Extract the [X, Y] coordinate from the center of the cell holding the provided text.  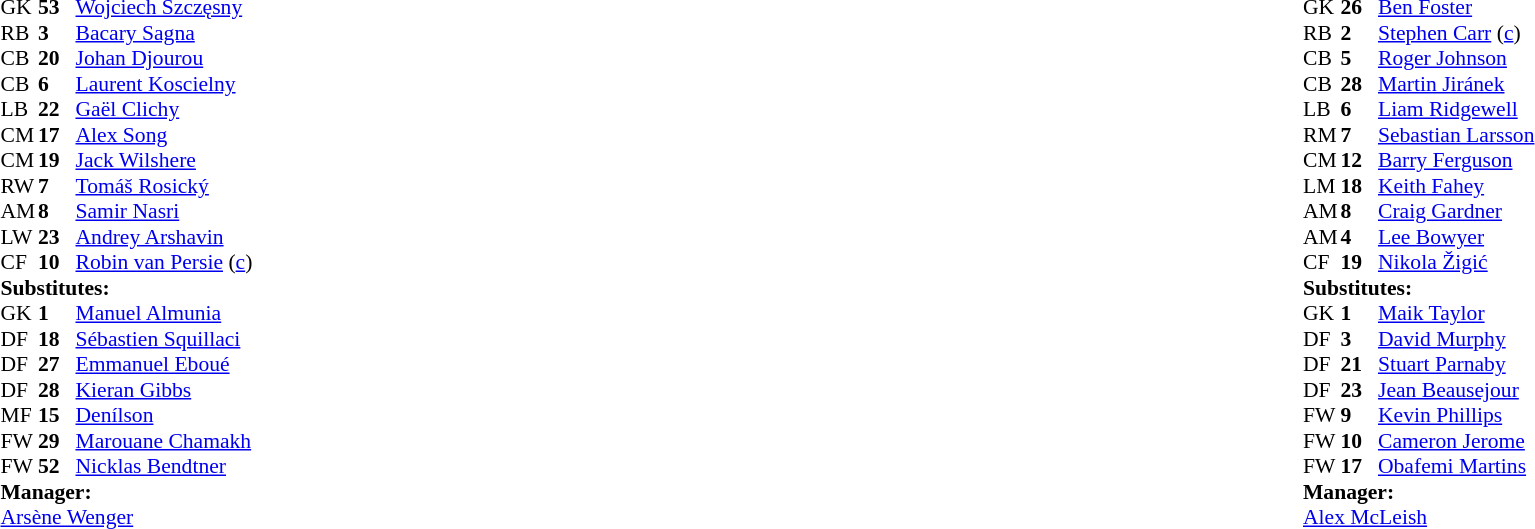
Lee Bowyer [1456, 237]
Johan Djourou [164, 59]
Roger Johnson [1456, 59]
Sébastien Squillaci [164, 339]
Keith Fahey [1456, 186]
David Murphy [1456, 339]
2 [1359, 33]
Emmanuel Eboué [164, 365]
Laurent Koscielny [164, 84]
Manuel Almunia [164, 313]
Bacary Sagna [164, 33]
Nikola Žigić [1456, 263]
Alex Song [164, 135]
Barry Ferguson [1456, 161]
Nicklas Bendtner [164, 467]
Stuart Parnaby [1456, 365]
Obafemi Martins [1456, 467]
Samir Nasri [164, 211]
LW [19, 237]
29 [57, 441]
Marouane Chamakh [164, 441]
Kieran Gibbs [164, 390]
Jean Beausejour [1456, 390]
MF [19, 415]
Robin van Persie (c) [164, 263]
LM [1322, 186]
Tomáš Rosický [164, 186]
15 [57, 415]
21 [1359, 365]
Stephen Carr (c) [1456, 33]
Liam Ridgewell [1456, 109]
Andrey Arshavin [164, 237]
Denílson [164, 415]
52 [57, 467]
Maik Taylor [1456, 313]
20 [57, 59]
9 [1359, 415]
Martin Jiránek [1456, 84]
4 [1359, 237]
Craig Gardner [1456, 211]
RW [19, 186]
5 [1359, 59]
12 [1359, 161]
27 [57, 365]
Kevin Phillips [1456, 415]
22 [57, 109]
Cameron Jerome [1456, 441]
Sebastian Larsson [1456, 135]
Jack Wilshere [164, 161]
Gaël Clichy [164, 109]
RM [1322, 135]
